Detect which cell encompasses the target text, then output its (x, y) center coordinate. 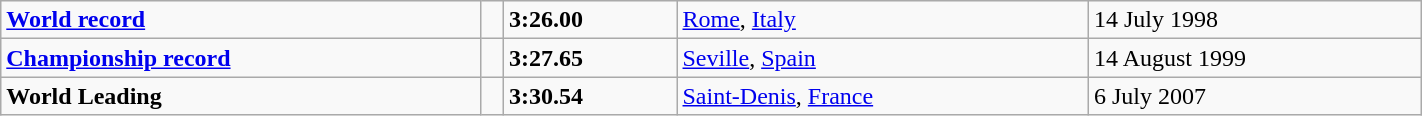
3:27.65 (590, 58)
Rome, Italy (882, 20)
6 July 2007 (1254, 96)
14 August 1999 (1254, 58)
3:26.00 (590, 20)
Saint-Denis, France (882, 96)
World record (241, 20)
World Leading (241, 96)
14 July 1998 (1254, 20)
3:30.54 (590, 96)
Championship record (241, 58)
Seville, Spain (882, 58)
